Determine the (X, Y) coordinate at the center of the cell enclosing the given text.  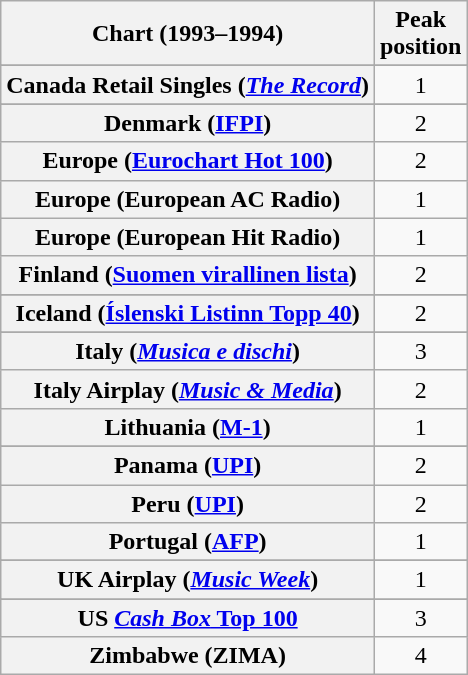
Europe (Eurochart Hot 100) (188, 161)
Italy Airplay (Music & Media) (188, 389)
Denmark (IFPI) (188, 123)
Portugal (AFP) (188, 542)
Europe (European Hit Radio) (188, 237)
Peru (UPI) (188, 503)
4 (420, 656)
US Cash Box Top 100 (188, 618)
Chart (1993–1994) (188, 34)
Zimbabwe (ZIMA) (188, 656)
Canada Retail Singles (The Record) (188, 85)
Europe (European AC Radio) (188, 199)
Iceland (Íslenski Listinn Topp 40) (188, 313)
Lithuania (M-1) (188, 427)
Peakposition (420, 34)
UK Airplay (Music Week) (188, 580)
Panama (UPI) (188, 465)
Italy (Musica e dischi) (188, 351)
Finland (Suomen virallinen lista) (188, 275)
